Return [X, Y] of the center of cell containing provided text 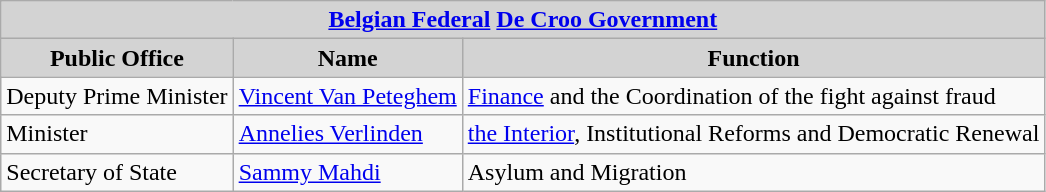
Vincent Van Peteghem [348, 96]
Public Office [117, 58]
Minister [117, 134]
Name [348, 58]
Finance and the Coordination of the fight against fraud [754, 96]
Sammy Mahdi [348, 172]
Belgian Federal De Croo Government [523, 20]
Asylum and Migration [754, 172]
the Interior, Institutional Reforms and Democratic Renewal [754, 134]
Function [754, 58]
Deputy Prime Minister [117, 96]
Annelies Verlinden [348, 134]
Secretary of State [117, 172]
